Extract the [x, y] coordinate from the center of the cell holding the provided text.  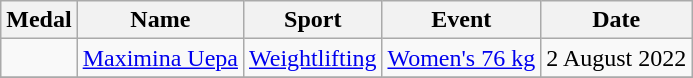
2 August 2022 [616, 58]
Weightlifting [312, 58]
Name [160, 20]
Women's 76 kg [462, 58]
Date [616, 20]
Medal [39, 20]
Event [462, 20]
Maximina Uepa [160, 58]
Sport [312, 20]
